Provide the [x, y] coordinate of the cell's center where the given text is located.  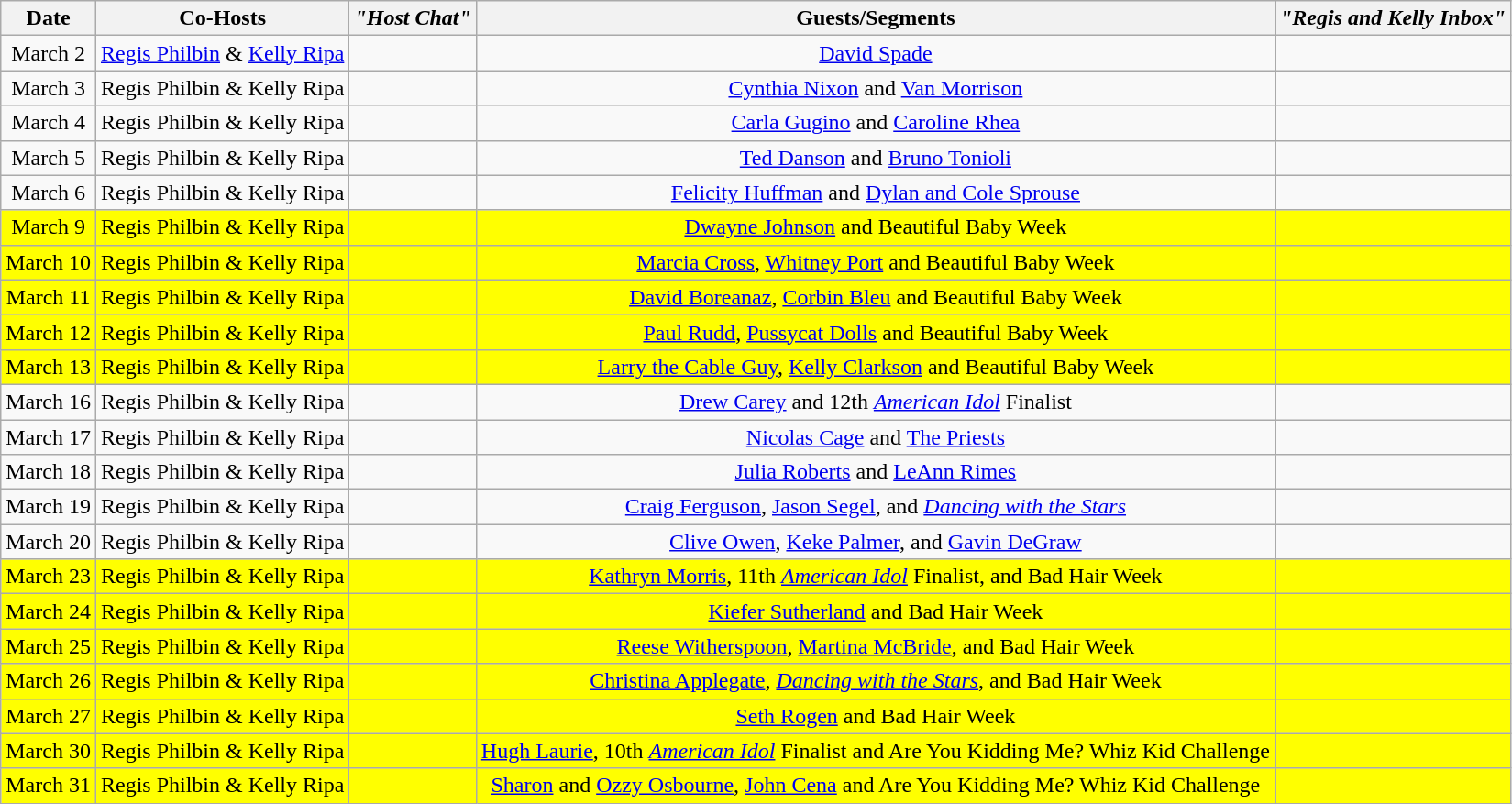
Kathryn Morris, 11th American Idol Finalist, and Bad Hair Week [875, 577]
March 30 [49, 751]
March 11 [49, 297]
March 10 [49, 262]
Kiefer Sutherland and Bad Hair Week [875, 611]
Larry the Cable Guy, Kelly Clarkson and Beautiful Baby Week [875, 367]
Paul Rudd, Pussycat Dolls and Beautiful Baby Week [875, 332]
David Boreanaz, Corbin Bleu and Beautiful Baby Week [875, 297]
Nicolas Cage and The Priests [875, 437]
March 12 [49, 332]
Reese Witherspoon, Martina McBride, and Bad Hair Week [875, 646]
Dwayne Johnson and Beautiful Baby Week [875, 227]
Julia Roberts and LeAnn Rimes [875, 472]
March 16 [49, 402]
David Spade [875, 53]
March 25 [49, 646]
Felicity Huffman and Dylan and Cole Sprouse [875, 193]
March 9 [49, 227]
Seth Rogen and Bad Hair Week [875, 716]
March 5 [49, 158]
March 23 [49, 577]
March 6 [49, 193]
March 19 [49, 507]
Marcia Cross, Whitney Port and Beautiful Baby Week [875, 262]
Craig Ferguson, Jason Segel, and Dancing with the Stars [875, 507]
March 2 [49, 53]
March 24 [49, 611]
"Host Chat" [413, 18]
"Regis and Kelly Inbox" [1392, 18]
March 17 [49, 437]
March 31 [49, 786]
Hugh Laurie, 10th American Idol Finalist and Are You Kidding Me? Whiz Kid Challenge [875, 751]
Clive Owen, Keke Palmer, and Gavin DeGraw [875, 542]
Carla Gugino and Caroline Rhea [875, 123]
March 13 [49, 367]
March 18 [49, 472]
Co-Hosts [222, 18]
Christina Applegate, Dancing with the Stars, and Bad Hair Week [875, 681]
March 4 [49, 123]
Date [49, 18]
March 20 [49, 542]
Sharon and Ozzy Osbourne, John Cena and Are You Kidding Me? Whiz Kid Challenge [875, 786]
Cynthia Nixon and Van Morrison [875, 88]
March 27 [49, 716]
March 3 [49, 88]
Ted Danson and Bruno Tonioli [875, 158]
March 26 [49, 681]
Guests/Segments [875, 18]
Drew Carey and 12th American Idol Finalist [875, 402]
